Return (X, Y) of the center of cell containing provided text 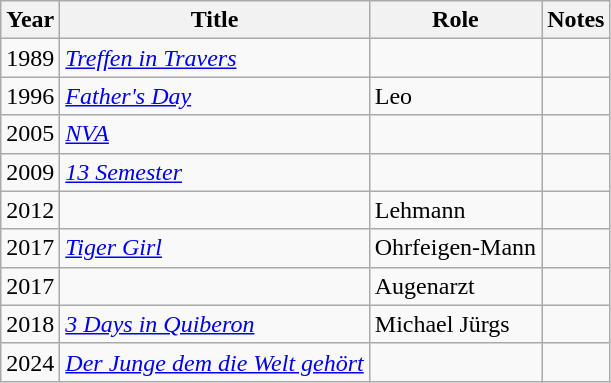
Michael Jürgs (455, 324)
2012 (30, 210)
Lehmann (455, 210)
Year (30, 20)
2024 (30, 362)
Ohrfeigen-Mann (455, 248)
Role (455, 20)
Notes (576, 20)
1996 (30, 96)
Augenarzt (455, 286)
Father's Day (214, 96)
NVA (214, 134)
3 Days in Quiberon (214, 324)
2005 (30, 134)
2018 (30, 324)
Tiger Girl (214, 248)
2009 (30, 172)
Treffen in Travers (214, 58)
1989 (30, 58)
13 Semester (214, 172)
Leo (455, 96)
Title (214, 20)
Der Junge dem die Welt gehört (214, 362)
